Pinpoint the cell where the given text exists, returning its (X, Y) midpoint coordinate. 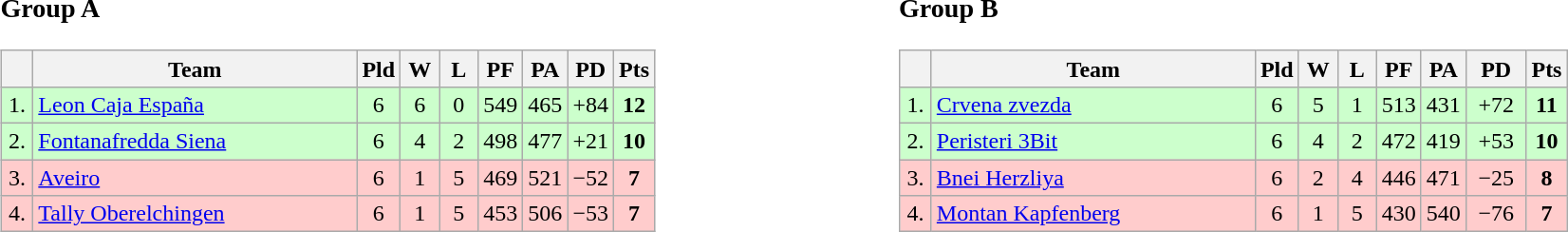
506 (545, 214)
Bnei Herzliya (1093, 178)
540 (1443, 214)
−53 (590, 214)
+53 (1496, 142)
549 (501, 105)
12 (634, 105)
−52 (590, 178)
521 (545, 178)
419 (1443, 142)
Montan Kapfenberg (1093, 214)
+21 (590, 142)
8 (1547, 178)
446 (1399, 178)
472 (1399, 142)
513 (1399, 105)
469 (501, 178)
Crvena zvezda (1093, 105)
465 (545, 105)
477 (545, 142)
11 (1547, 105)
Tally Oberelchingen (196, 214)
Fontanafredda Siena (196, 142)
0 (459, 105)
Peristeri 3Bit (1093, 142)
471 (1443, 178)
−76 (1496, 214)
Leon Caja España (196, 105)
+72 (1496, 105)
453 (501, 214)
430 (1399, 214)
Aveiro (196, 178)
498 (501, 142)
+84 (590, 105)
431 (1443, 105)
−25 (1496, 178)
